Pinpoint the cell where the given text exists, returning its (X, Y) midpoint coordinate. 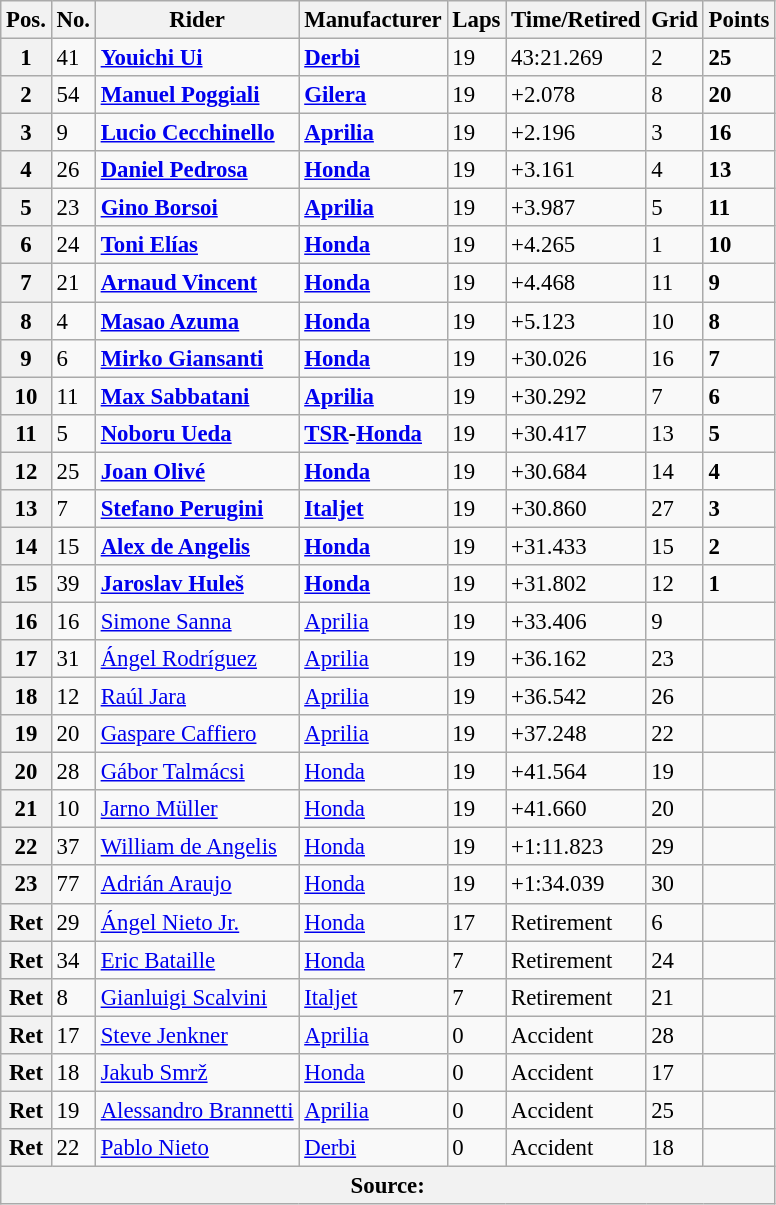
Noboru Ueda (197, 433)
Manufacturer (373, 20)
Toni Elías (197, 245)
+1:34.039 (576, 885)
77 (73, 885)
Lucio Cecchinello (197, 133)
Jaroslav Huleš (197, 584)
30 (674, 885)
37 (73, 847)
Eric Bataille (197, 960)
+1:11.823 (576, 847)
+41.660 (576, 809)
Gianluigi Scalvini (197, 997)
Joan Olivé (197, 471)
+30.292 (576, 396)
27 (674, 509)
Daniel Pedrosa (197, 170)
+3.987 (576, 208)
+5.123 (576, 321)
Rider (197, 20)
+31.433 (576, 546)
+4.468 (576, 283)
Steve Jenkner (197, 1035)
41 (73, 58)
Mirko Giansanti (197, 358)
No. (73, 20)
34 (73, 960)
39 (73, 584)
+2.196 (576, 133)
31 (73, 659)
Jarno Müller (197, 809)
Gaspare Caffiero (197, 734)
TSR-Honda (373, 433)
+4.265 (576, 245)
Gábor Talmácsi (197, 772)
Pos. (26, 20)
William de Angelis (197, 847)
Alessandro Brannetti (197, 1110)
+36.542 (576, 697)
+31.802 (576, 584)
Points (738, 20)
Raúl Jara (197, 697)
Ángel Nieto Jr. (197, 922)
+30.417 (576, 433)
Simone Sanna (197, 621)
+30.026 (576, 358)
Arnaud Vincent (197, 283)
Laps (476, 20)
Source: (388, 1185)
Stefano Perugini (197, 509)
+33.406 (576, 621)
+30.684 (576, 471)
Masao Azuma (197, 321)
+37.248 (576, 734)
Time/Retired (576, 20)
Gilera (373, 95)
+2.078 (576, 95)
Manuel Poggiali (197, 95)
Alex de Angelis (197, 546)
Gino Borsoi (197, 208)
Grid (674, 20)
Pablo Nieto (197, 1148)
43:21.269 (576, 58)
Adrián Araujo (197, 885)
54 (73, 95)
+41.564 (576, 772)
+3.161 (576, 170)
+36.162 (576, 659)
Youichi Ui (197, 58)
Jakub Smrž (197, 1073)
+30.860 (576, 509)
Max Sabbatani (197, 396)
Ángel Rodríguez (197, 659)
